Return [x, y] of the center of cell containing provided text 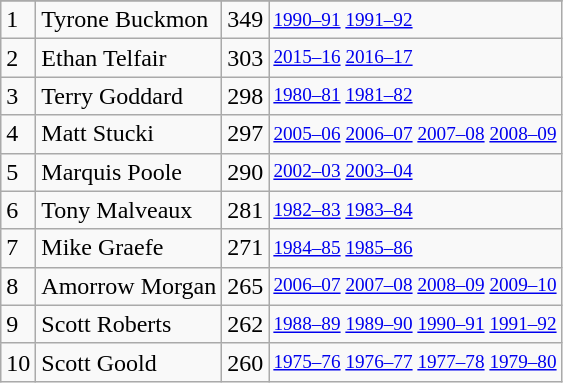
Terry Goddard [129, 96]
5 [18, 172]
1984–85 1985–86 [415, 248]
1990–91 1991–92 [415, 20]
3 [18, 96]
Tyrone Buckmon [129, 20]
2006–07 2007–08 2008–09 2009–10 [415, 286]
2015–16 2016–17 [415, 58]
Tony Malveaux [129, 210]
6 [18, 210]
271 [246, 248]
9 [18, 324]
297 [246, 134]
2002–03 2003–04 [415, 172]
1988–89 1989–90 1990–91 1991–92 [415, 324]
Marquis Poole [129, 172]
349 [246, 20]
1982–83 1983–84 [415, 210]
265 [246, 286]
8 [18, 286]
260 [246, 362]
2005–06 2006–07 2007–08 2008–09 [415, 134]
290 [246, 172]
Amorrow Morgan [129, 286]
1975–76 1976–77 1977–78 1979–80 [415, 362]
Scott Goold [129, 362]
10 [18, 362]
Matt Stucki [129, 134]
303 [246, 58]
7 [18, 248]
Mike Graefe [129, 248]
Scott Roberts [129, 324]
Ethan Telfair [129, 58]
4 [18, 134]
298 [246, 96]
2 [18, 58]
1980–81 1981–82 [415, 96]
262 [246, 324]
1 [18, 20]
281 [246, 210]
